From the cell containing the given text, extract its center point as [X, Y] coordinate. 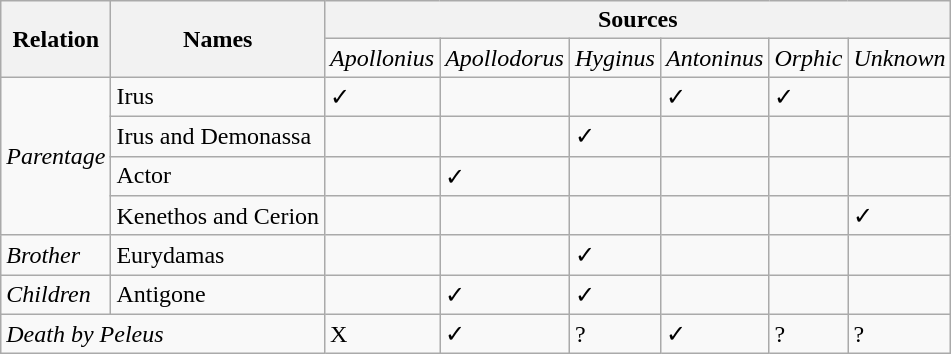
Kenethos and Cerion [218, 216]
Hyginus [614, 58]
Unknown [900, 58]
Irus and Demonassa [218, 136]
Children [56, 295]
Irus [218, 97]
Parentage [56, 156]
X [382, 334]
Brother [56, 255]
Actor [218, 176]
Orphic [808, 58]
Antoninus [714, 58]
Eurydamas [218, 255]
Names [218, 39]
Sources [638, 20]
Death by Peleus [163, 334]
Apollodorus [505, 58]
Antigone [218, 295]
Apollonius [382, 58]
Relation [56, 39]
